Find where the given text appears and provide that cell's center as (x, y) coordinate. 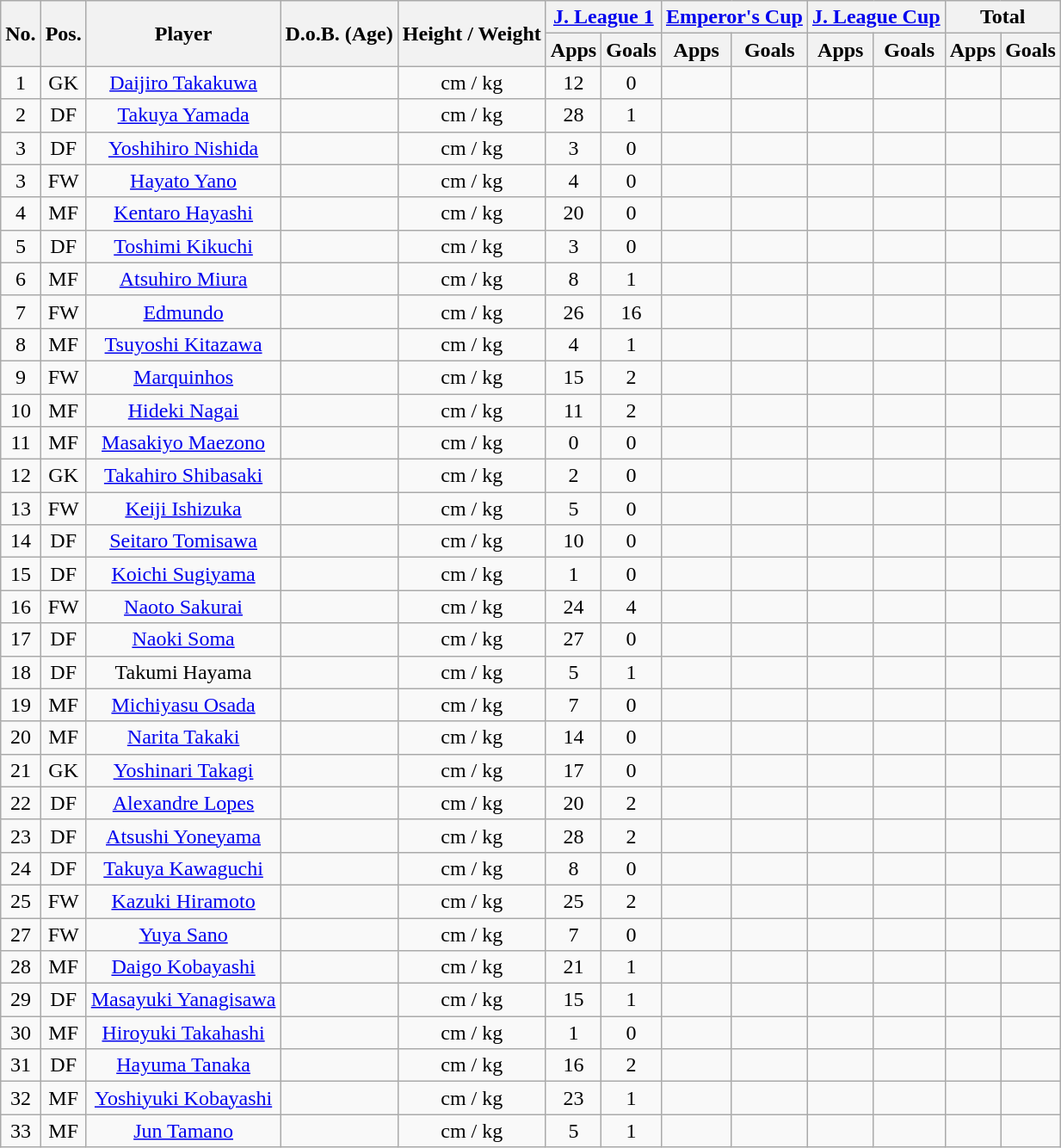
Jun Tamano (183, 1131)
Kazuki Hiramoto (183, 901)
22 (21, 803)
Atsuhiro Miura (183, 279)
29 (21, 1000)
Takuya Kawaguchi (183, 868)
Daigo Kobayashi (183, 967)
Height / Weight (472, 34)
Tsuyoshi Kitazawa (183, 344)
Yoshinari Takagi (183, 770)
Yoshiyuki Kobayashi (183, 1098)
D.o.B. (Age) (339, 34)
J. League 1 (603, 17)
Masayuki Yanagisawa (183, 1000)
Player (183, 34)
Hayuma Tanaka (183, 1065)
Edmundo (183, 312)
Hayato Yano (183, 181)
Masakiyo Maezono (183, 443)
9 (21, 377)
Takahiro Shibasaki (183, 476)
Marquinhos (183, 377)
6 (21, 279)
Pos. (64, 34)
Hideki Nagai (183, 410)
13 (21, 509)
Seitaro Tomisawa (183, 541)
Hiroyuki Takahashi (183, 1033)
J. League Cup (876, 17)
No. (21, 34)
26 (573, 312)
Naoki Soma (183, 639)
30 (21, 1033)
Yoshihiro Nishida (183, 148)
Naoto Sakurai (183, 607)
31 (21, 1065)
Emperor's Cup (734, 17)
33 (21, 1131)
Takumi Hayama (183, 672)
Daijiro Takakuwa (183, 83)
Keiji Ishizuka (183, 509)
18 (21, 672)
32 (21, 1098)
Toshimi Kikuchi (183, 246)
Michiyasu Osada (183, 705)
Koichi Sugiyama (183, 574)
Kentaro Hayashi (183, 213)
19 (21, 705)
Takuya Yamada (183, 115)
Atsushi Yoneyama (183, 836)
Alexandre Lopes (183, 803)
Total (1002, 17)
Yuya Sano (183, 934)
Narita Takaki (183, 738)
